Provide the (x, y) coordinate of the cell's center where the given text is located.  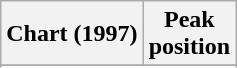
Chart (1997) (72, 34)
Peakposition (189, 34)
